Return (x, y) of the center of cell containing provided text 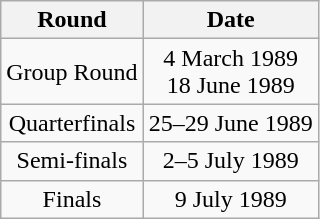
4 March 198918 June 1989 (230, 72)
9 July 1989 (230, 199)
Round (72, 20)
2–5 July 1989 (230, 161)
Group Round (72, 72)
25–29 June 1989 (230, 123)
Semi-finals (72, 161)
Quarterfinals (72, 123)
Finals (72, 199)
Date (230, 20)
